Search for the cell housing the specified text and yield its (x, y) center coordinate. 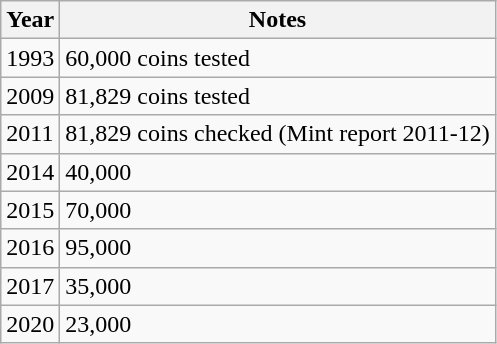
2017 (30, 286)
70,000 (278, 210)
Notes (278, 20)
Year (30, 20)
2014 (30, 172)
95,000 (278, 248)
2015 (30, 210)
1993 (30, 58)
2016 (30, 248)
81,829 coins tested (278, 96)
2020 (30, 324)
81,829 coins checked (Mint report 2011-12) (278, 134)
2011 (30, 134)
35,000 (278, 286)
23,000 (278, 324)
60,000 coins tested (278, 58)
2009 (30, 96)
40,000 (278, 172)
